Return (x, y) of the center of cell containing provided text 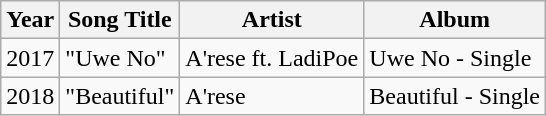
2018 (30, 96)
Album (455, 20)
A'rese ft. LadiPoe (272, 58)
Song Title (120, 20)
Beautiful - Single (455, 96)
"Beautiful" (120, 96)
2017 (30, 58)
Artist (272, 20)
Uwe No - Single (455, 58)
"Uwe No" (120, 58)
A'rese (272, 96)
Year (30, 20)
